Search for the cell housing the specified text and yield its (X, Y) center coordinate. 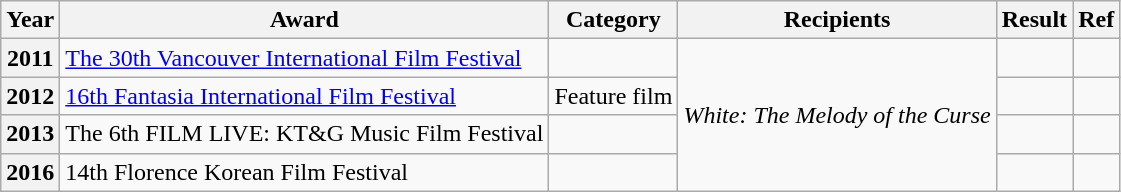
Feature film (614, 96)
16th Fantasia International Film Festival (304, 96)
Result (1034, 20)
Ref (1096, 20)
14th Florence Korean Film Festival (304, 172)
2012 (30, 96)
The 6th FILM LIVE: KT&G Music Film Festival (304, 134)
The 30th Vancouver International Film Festival (304, 58)
Category (614, 20)
2013 (30, 134)
Award (304, 20)
White: The Melody of the Curse (837, 115)
Recipients (837, 20)
2011 (30, 58)
2016 (30, 172)
Year (30, 20)
